Find where the given text appears and provide that cell's center as [x, y] coordinate. 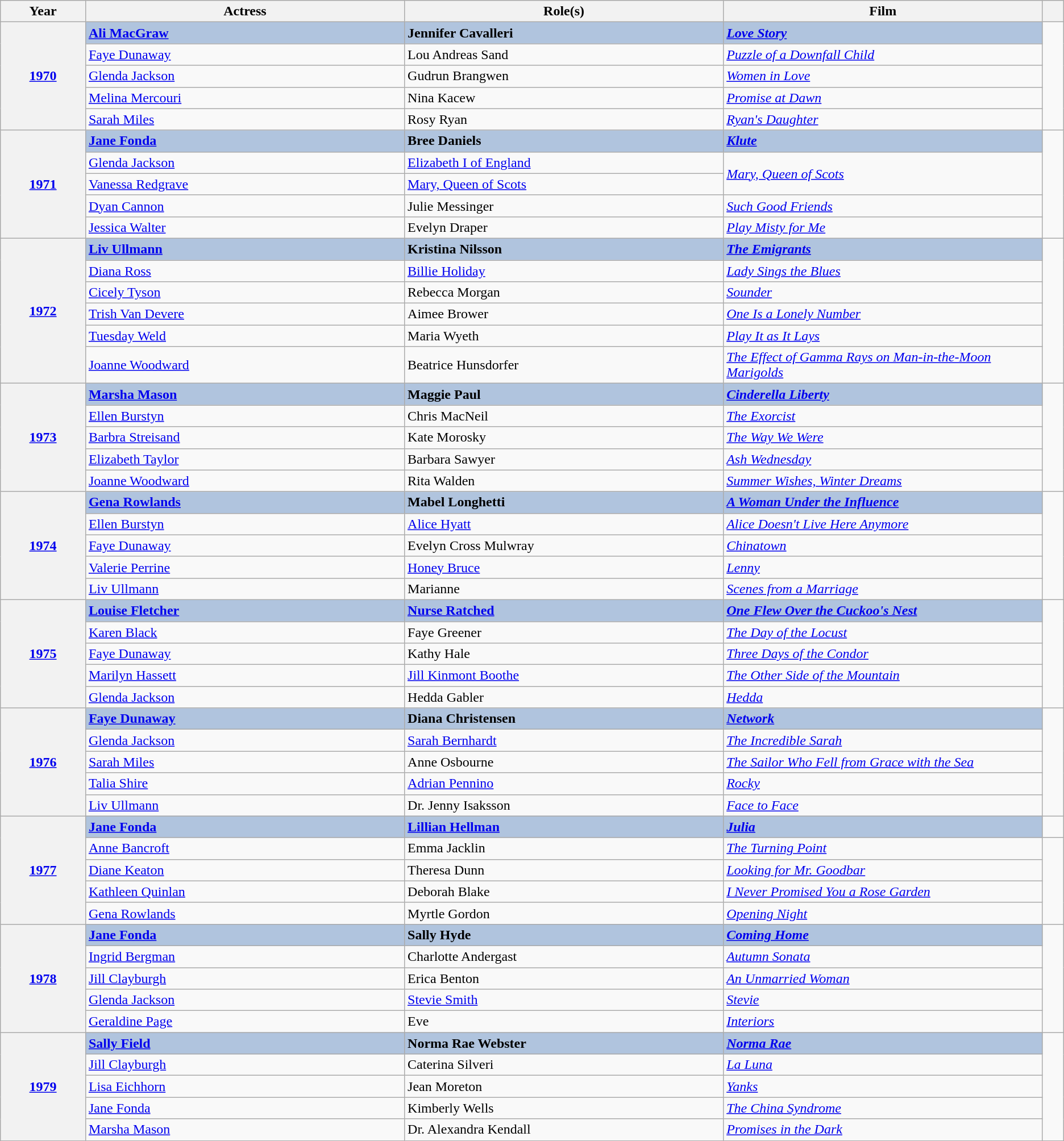
Melina Mercouri [244, 98]
Ash Wednesday [883, 459]
Charlotte Andergast [564, 956]
Diana Christensen [564, 719]
Interiors [883, 1022]
Alice Hyatt [564, 524]
1970 [43, 76]
Women in Love [883, 76]
Anne Osbourne [564, 762]
Vanessa Redgrave [244, 184]
Cinderella Liberty [883, 394]
One Is a Lonely Number [883, 314]
Hedda Gabler [564, 697]
Trish Van Devere [244, 314]
The Day of the Locust [883, 632]
1977 [43, 870]
Face to Face [883, 805]
Rita Walden [564, 481]
Talia Shire [244, 784]
Love Story [883, 33]
Summer Wishes, Winter Dreams [883, 481]
Film [883, 11]
The Effect of Gamma Rays on Man-in-the-Moon Marigolds [883, 365]
Kate Morosky [564, 438]
Ryan's Daughter [883, 119]
1974 [43, 545]
Marilyn Hassett [244, 676]
Rosy Ryan [564, 119]
Billie Holiday [564, 271]
Lisa Eichhorn [244, 1086]
The Other Side of the Mountain [883, 676]
Caterina Silveri [564, 1065]
Dr. Alexandra Kendall [564, 1130]
Ali MacGraw [244, 33]
Norma Rae [883, 1043]
Jean Moreton [564, 1086]
Honey Bruce [564, 567]
One Flew Over the Cuckoo's Nest [883, 610]
Aimee Brower [564, 314]
1978 [43, 978]
Marianne [564, 589]
Evelyn Cross Mulwray [564, 545]
Lou Andreas Sand [564, 55]
Network [883, 719]
Role(s) [564, 11]
Anne Bancroft [244, 848]
Rocky [883, 784]
Julia [883, 827]
1973 [43, 438]
Norma Rae Webster [564, 1043]
I Never Promised You a Rose Garden [883, 892]
Hedda [883, 697]
Deborah Blake [564, 892]
An Unmarried Woman [883, 978]
Promises in the Dark [883, 1130]
The Turning Point [883, 848]
Louise Fletcher [244, 610]
The China Syndrome [883, 1108]
Jill Kinmont Boothe [564, 676]
Stevie [883, 1000]
Mabel Longhetti [564, 502]
Erica Benton [564, 978]
Jennifer Cavalleri [564, 33]
A Woman Under the Influence [883, 502]
Chinatown [883, 545]
Theresa Dunn [564, 870]
Julie Messinger [564, 206]
Elizabeth Taylor [244, 459]
The Exorcist [883, 416]
Maggie Paul [564, 394]
Coming Home [883, 935]
Autumn Sonata [883, 956]
Dr. Jenny Isaksson [564, 805]
The Emigrants [883, 249]
Bree Daniels [564, 141]
Looking for Mr. Goodbar [883, 870]
Stevie Smith [564, 1000]
Scenes from a Marriage [883, 589]
Actress [244, 11]
Kathy Hale [564, 654]
Sally Hyde [564, 935]
Chris MacNeil [564, 416]
Puzzle of a Downfall Child [883, 55]
Alice Doesn't Live Here Anymore [883, 524]
Lillian Hellman [564, 827]
Eve [564, 1022]
1979 [43, 1086]
1975 [43, 653]
Nina Kacew [564, 98]
Kristina Nilsson [564, 249]
Valerie Perrine [244, 567]
Tuesday Weld [244, 336]
1972 [43, 310]
Opening Night [883, 913]
Barbra Streisand [244, 438]
Three Days of the Condor [883, 654]
Diane Keaton [244, 870]
1976 [43, 762]
The Way We Were [883, 438]
1971 [43, 184]
The Incredible Sarah [883, 740]
Gudrun Brangwen [564, 76]
Nurse Ratched [564, 610]
Cicely Tyson [244, 293]
Kimberly Wells [564, 1108]
Barbara Sawyer [564, 459]
Sarah Bernhardt [564, 740]
Adrian Pennino [564, 784]
Ingrid Bergman [244, 956]
Play Misty for Me [883, 227]
Karen Black [244, 632]
Such Good Friends [883, 206]
Geraldine Page [244, 1022]
Evelyn Draper [564, 227]
Faye Greener [564, 632]
Diana Ross [244, 271]
The Sailor Who Fell from Grace with the Sea [883, 762]
Beatrice Hunsdorfer [564, 365]
Jessica Walter [244, 227]
Rebecca Morgan [564, 293]
Maria Wyeth [564, 336]
Year [43, 11]
Kathleen Quinlan [244, 892]
Lady Sings the Blues [883, 271]
Emma Jacklin [564, 848]
Play It as It Lays [883, 336]
Promise at Dawn [883, 98]
Sally Field [244, 1043]
Yanks [883, 1086]
Sounder [883, 293]
Klute [883, 141]
Lenny [883, 567]
Elizabeth I of England [564, 163]
Dyan Cannon [244, 206]
La Luna [883, 1065]
Myrtle Gordon [564, 913]
